Find where the given text appears and provide that cell's center as (x, y) coordinate. 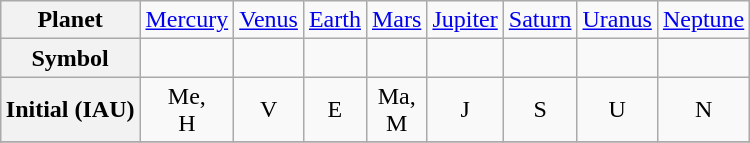
Symbol (70, 58)
Neptune (703, 20)
Mars (396, 20)
Ma,M (396, 110)
Initial (IAU) (70, 110)
S (540, 110)
Mercury (187, 20)
V (269, 110)
Earth (334, 20)
J (465, 110)
Uranus (617, 20)
N (703, 110)
Me,H (187, 110)
Saturn (540, 20)
U (617, 110)
Venus (269, 20)
E (334, 110)
Planet (70, 20)
Jupiter (465, 20)
